Output the (x, y) coordinate of the center of the cell containing the given text.  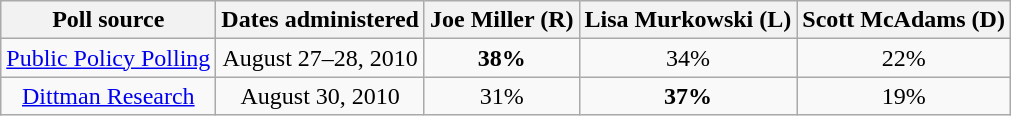
31% (502, 96)
Scott McAdams (D) (904, 20)
Joe Miller (R) (502, 20)
34% (688, 58)
22% (904, 58)
Poll source (108, 20)
Dittman Research (108, 96)
38% (502, 58)
August 30, 2010 (320, 96)
August 27–28, 2010 (320, 58)
Dates administered (320, 20)
37% (688, 96)
Public Policy Polling (108, 58)
19% (904, 96)
Lisa Murkowski (L) (688, 20)
